Output the (X, Y) coordinate of the center of the cell containing the given text.  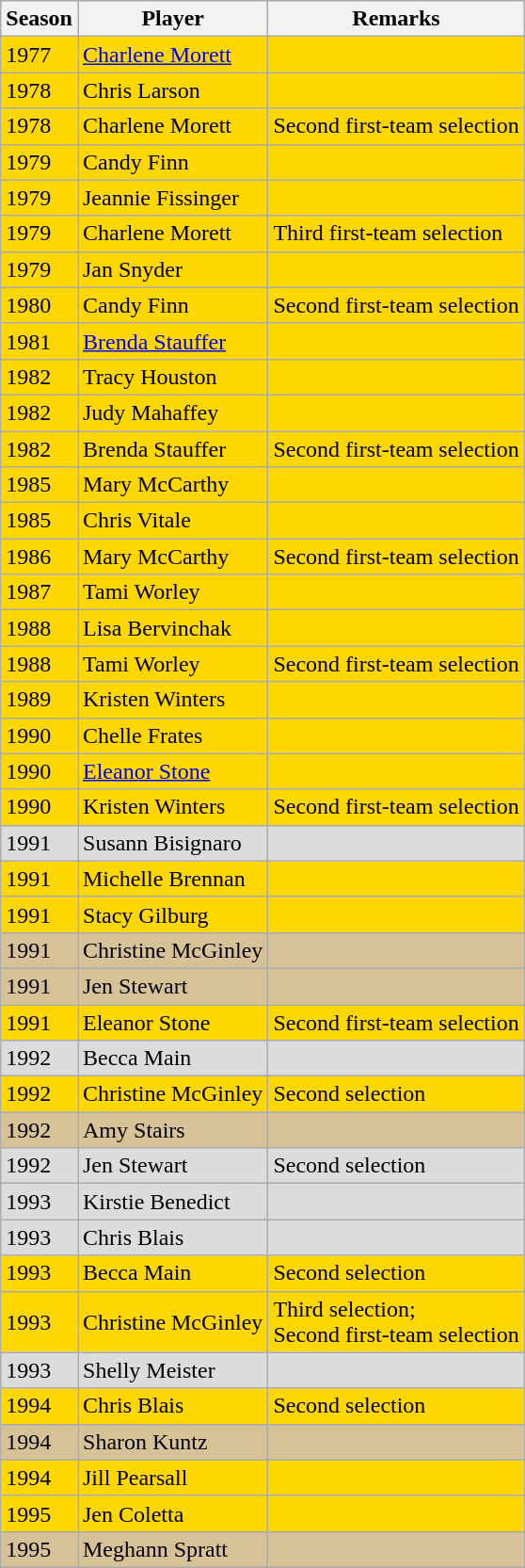
1986 (40, 557)
Shelly Meister (172, 1370)
Player (172, 19)
Lisa Bervinchak (172, 628)
Jill Pearsall (172, 1478)
Chris Vitale (172, 521)
Third selection; Second first-team selection (396, 1322)
Meghann Spratt (172, 1549)
1980 (40, 305)
Kirstie Benedict (172, 1202)
Amy Stairs (172, 1130)
Third first-team selection (396, 234)
Sharon Kuntz (172, 1442)
Jeannie Fissinger (172, 198)
Stacy Gilburg (172, 914)
1989 (40, 700)
Jan Snyder (172, 269)
Chelle Frates (172, 736)
Susann Bisignaro (172, 843)
Jen Coletta (172, 1513)
Michelle Brennan (172, 879)
1981 (40, 341)
Chris Larson (172, 90)
Tracy Houston (172, 377)
Judy Mahaffey (172, 412)
Season (40, 19)
1977 (40, 55)
Remarks (396, 19)
1987 (40, 592)
